Output the (x, y) coordinate of the center of the cell containing the given text.  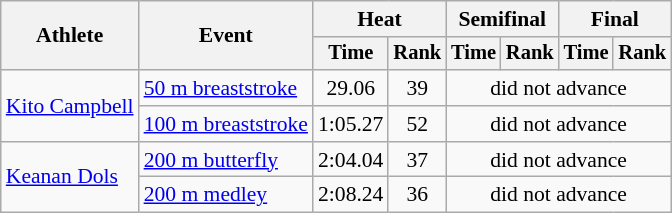
100 m breaststroke (226, 124)
2:08.24 (350, 195)
Heat (380, 19)
52 (417, 124)
Event (226, 36)
Athlete (70, 36)
50 m breaststroke (226, 88)
37 (417, 160)
1:05.27 (350, 124)
36 (417, 195)
29.06 (350, 88)
Final (615, 19)
39 (417, 88)
200 m medley (226, 195)
Keanan Dols (70, 178)
Kito Campbell (70, 106)
200 m butterfly (226, 160)
Semifinal (502, 19)
2:04.04 (350, 160)
